Pinpoint the cell where the given text exists, returning its (x, y) midpoint coordinate. 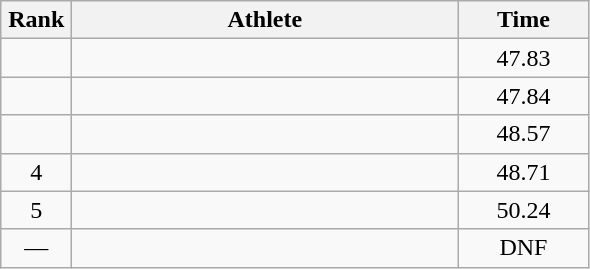
47.83 (524, 58)
DNF (524, 248)
48.57 (524, 134)
Athlete (265, 20)
Time (524, 20)
50.24 (524, 210)
5 (36, 210)
48.71 (524, 172)
4 (36, 172)
— (36, 248)
Rank (36, 20)
47.84 (524, 96)
